Determine the (X, Y) coordinate at the center of the cell enclosing the given text.  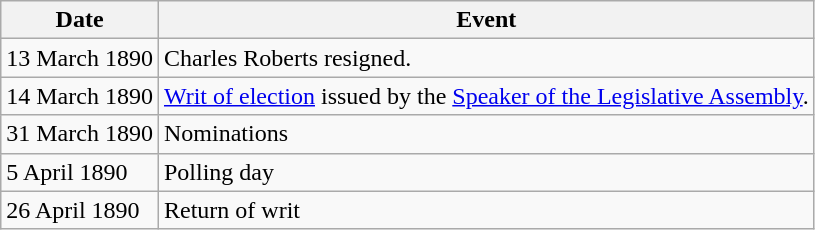
Return of writ (486, 210)
26 April 1890 (80, 210)
Charles Roberts resigned. (486, 58)
14 March 1890 (80, 96)
Date (80, 20)
31 March 1890 (80, 134)
Polling day (486, 172)
Writ of election issued by the Speaker of the Legislative Assembly. (486, 96)
13 March 1890 (80, 58)
Nominations (486, 134)
5 April 1890 (80, 172)
Event (486, 20)
